Locate the cell with the specified text and output its [x, y] center coordinate. 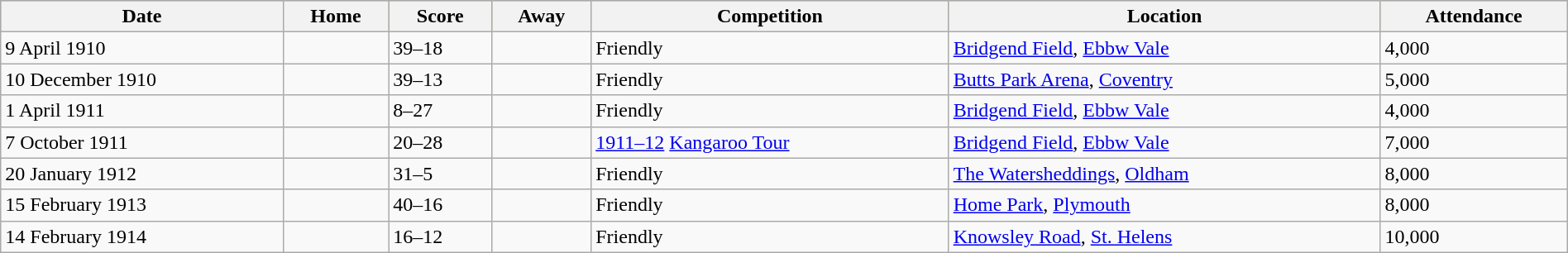
1911–12 Kangaroo Tour [770, 142]
Attendance [1474, 17]
39–13 [440, 79]
40–16 [440, 205]
31–5 [440, 174]
Home Park, Plymouth [1164, 205]
Score [440, 17]
39–18 [440, 48]
15 February 1913 [142, 205]
The Watersheddings, Oldham [1164, 174]
7,000 [1474, 142]
Home [336, 17]
Butts Park Arena, Coventry [1164, 79]
1 April 1911 [142, 111]
10,000 [1474, 236]
20 January 1912 [142, 174]
Date [142, 17]
16–12 [440, 236]
Knowsley Road, St. Helens [1164, 236]
10 December 1910 [142, 79]
Location [1164, 17]
5,000 [1474, 79]
14 February 1914 [142, 236]
Away [542, 17]
20–28 [440, 142]
7 October 1911 [142, 142]
9 April 1910 [142, 48]
8–27 [440, 111]
Competition [770, 17]
